Extract the [X, Y] coordinate from the center of the cell holding the provided text.  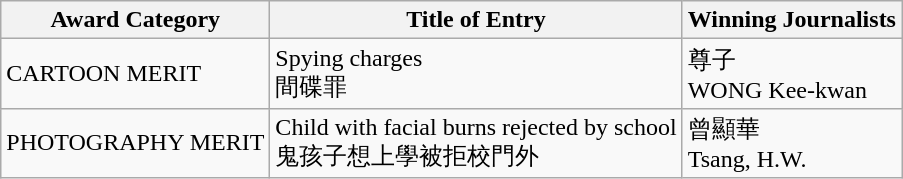
Child with facial burns rejected by school鬼孩子想上學被拒校門外 [476, 143]
Spying charges間碟罪 [476, 74]
曾顯華Tsang, H.W. [792, 143]
Winning Journalists [792, 20]
Title of Entry [476, 20]
CARTOON MERIT [136, 74]
Award Category [136, 20]
PHOTOGRAPHY MERIT [136, 143]
尊子WONG Kee-kwan [792, 74]
